Locate the cell with the specified text and output its (x, y) center coordinate. 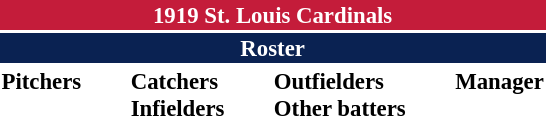
1919 St. Louis Cardinals (272, 15)
Roster (272, 48)
